Return [X, Y] of the center of cell containing provided text 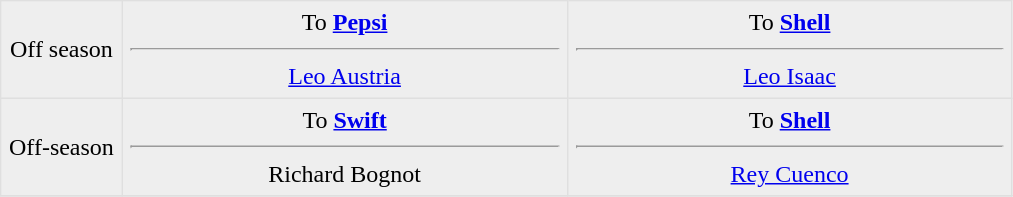
To SwiftRichard Bognot [344, 147]
Off-season [62, 147]
Off season [62, 50]
To ShellLeo Isaac [790, 50]
To ShellRey Cuenco [790, 147]
To PepsiLeo Austria [344, 50]
